Return the [x, y] coordinate for the center point of the cell that contains the specified text.  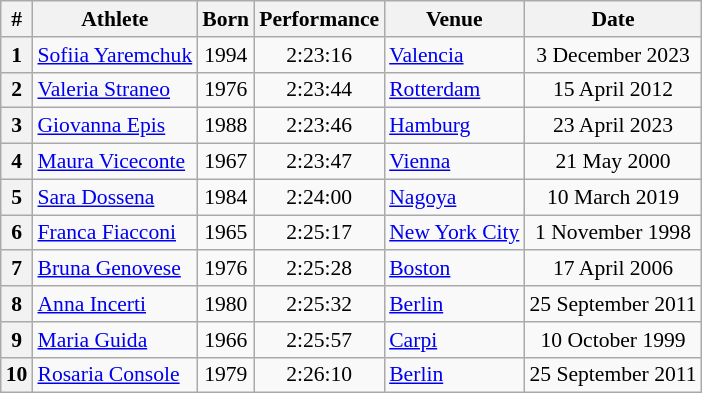
2:25:28 [319, 269]
5 [17, 197]
8 [17, 304]
6 [17, 233]
Rotterdam [454, 90]
15 April 2012 [612, 90]
Hamburg [454, 126]
2:23:46 [319, 126]
2:23:44 [319, 90]
2:23:16 [319, 55]
Bruna Genovese [114, 269]
3 December 2023 [612, 55]
2:25:57 [319, 340]
Vienna [454, 162]
Valeria Straneo [114, 90]
2:23:47 [319, 162]
1967 [226, 162]
17 April 2006 [612, 269]
2:25:17 [319, 233]
2:25:32 [319, 304]
1984 [226, 197]
9 [17, 340]
2:26:10 [319, 375]
1 November 1998 [612, 233]
Carpi [454, 340]
Venue [454, 19]
New York City [454, 233]
Giovanna Epis [114, 126]
Sara Dossena [114, 197]
10 October 1999 [612, 340]
1994 [226, 55]
Athlete [114, 19]
1966 [226, 340]
23 April 2023 [612, 126]
21 May 2000 [612, 162]
Franca Fiacconi [114, 233]
Performance [319, 19]
4 [17, 162]
10 March 2019 [612, 197]
1988 [226, 126]
2 [17, 90]
Valencia [454, 55]
2:24:00 [319, 197]
Anna Incerti [114, 304]
3 [17, 126]
1979 [226, 375]
7 [17, 269]
Maura Viceconte [114, 162]
Maria Guida [114, 340]
1965 [226, 233]
Nagoya [454, 197]
Date [612, 19]
Sofiia Yaremchuk [114, 55]
Boston [454, 269]
10 [17, 375]
Born [226, 19]
# [17, 19]
Rosaria Console [114, 375]
1980 [226, 304]
1 [17, 55]
